Detect which cell encompasses the target text, then output its (x, y) center coordinate. 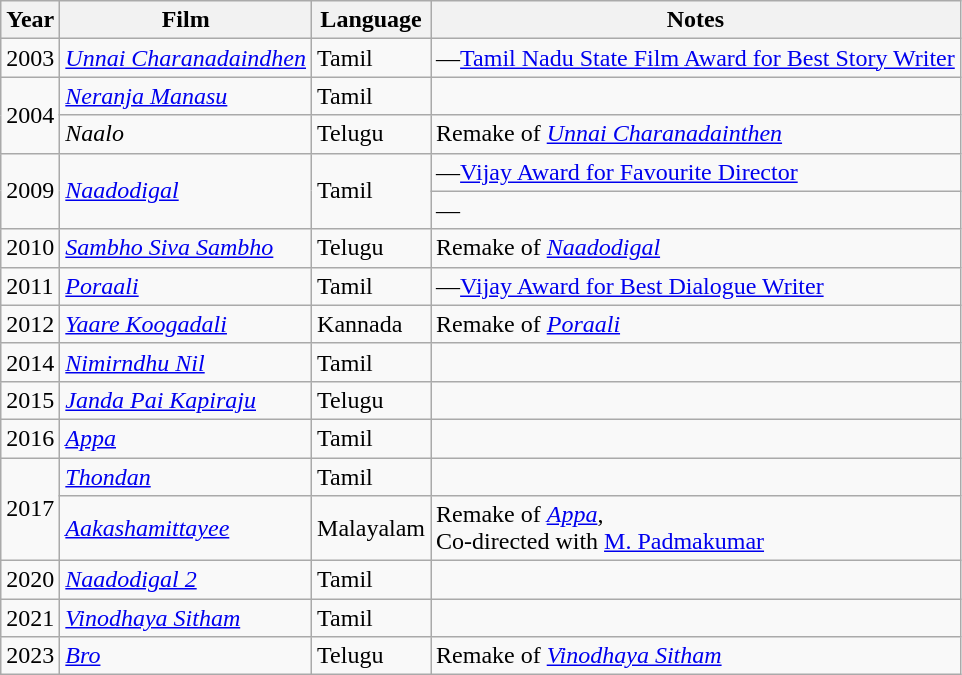
Notes (696, 20)
Naadodigal 2 (186, 580)
Poraali (186, 286)
2015 (30, 400)
2021 (30, 618)
Nimirndhu Nil (186, 362)
Film (186, 20)
Remake of Naadodigal (696, 248)
Appa (186, 438)
2009 (30, 191)
Naalo (186, 134)
2012 (30, 324)
Language (372, 20)
—Tamil Nadu State Film Award for Best Story Writer (696, 58)
Unnai Charanadaindhen (186, 58)
2010 (30, 248)
Year (30, 20)
Bro (186, 656)
Naadodigal (186, 191)
2020 (30, 580)
—Vijay Award for Favourite Director (696, 172)
2014 (30, 362)
2011 (30, 286)
— (696, 210)
—Vijay Award for Best Dialogue Writer (696, 286)
2003 (30, 58)
2016 (30, 438)
Kannada (372, 324)
2004 (30, 115)
Sambho Siva Sambho (186, 248)
Aakashamittayee (186, 528)
Neranja Manasu (186, 96)
Vinodhaya Sitham (186, 618)
Thondan (186, 477)
Malayalam (372, 528)
2017 (30, 510)
Remake of Appa,Co-directed with M. Padmakumar (696, 528)
Yaare Koogadali (186, 324)
2023 (30, 656)
Remake of Unnai Charanadainthen (696, 134)
Janda Pai Kapiraju (186, 400)
Remake of Poraali (696, 324)
Remake of Vinodhaya Sitham (696, 656)
